Identify which cell holds the provided text, then report its [x, y] central coordinate. 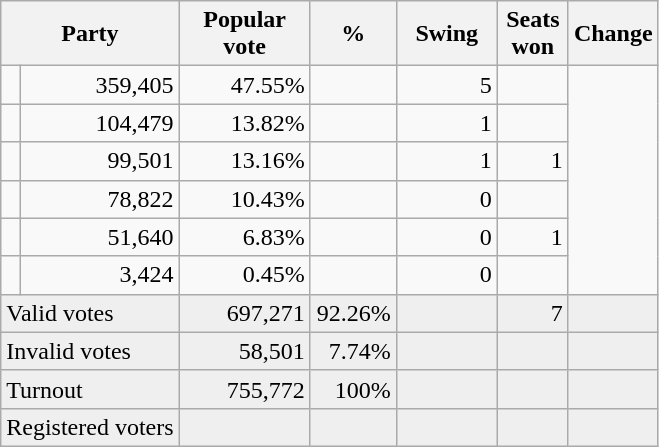
Swing [446, 34]
0.45% [244, 275]
104,479 [100, 123]
7 [532, 313]
% [353, 34]
99,501 [100, 161]
Invalid votes [90, 351]
47.55% [244, 85]
Registered voters [90, 427]
7.74% [353, 351]
Turnout [90, 389]
359,405 [100, 85]
697,271 [244, 313]
92.26% [353, 313]
Seatswon [532, 34]
Valid votes [90, 313]
13.82% [244, 123]
755,772 [244, 389]
Change [613, 34]
78,822 [100, 199]
5 [446, 85]
58,501 [244, 351]
13.16% [244, 161]
Popular vote [244, 34]
3,424 [100, 275]
51,640 [100, 237]
10.43% [244, 199]
100% [353, 389]
6.83% [244, 237]
Party [90, 34]
